Search for the cell housing the specified text and yield its [x, y] center coordinate. 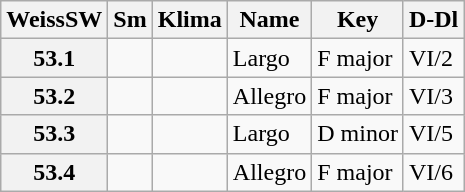
Name [269, 20]
Key [358, 20]
D minor [358, 134]
53.1 [54, 58]
53.2 [54, 96]
D-Dl [433, 20]
Sm [130, 20]
Klima [190, 20]
VI/2 [433, 58]
VI/3 [433, 96]
VI/6 [433, 172]
53.4 [54, 172]
WeissSW [54, 20]
53.3 [54, 134]
VI/5 [433, 134]
